For the text-containing cell, return its midpoint in (x, y) coordinate format. 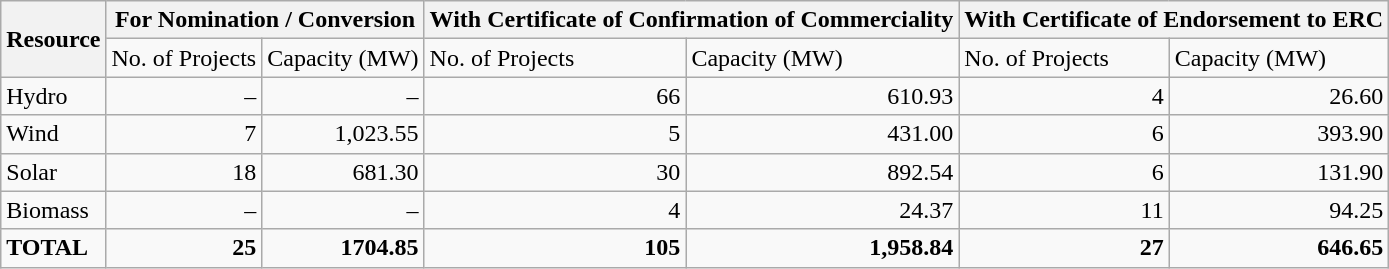
30 (555, 172)
26.60 (1278, 96)
1704.85 (343, 248)
431.00 (822, 134)
For Nomination / Conversion (265, 20)
11 (1064, 210)
892.54 (822, 172)
Solar (54, 172)
Resource (54, 39)
24.37 (822, 210)
7 (184, 134)
27 (1064, 248)
18 (184, 172)
1,023.55 (343, 134)
681.30 (343, 172)
TOTAL (54, 248)
131.90 (1278, 172)
With Certificate of Confirmation of Commerciality (692, 20)
Hydro (54, 96)
105 (555, 248)
Biomass (54, 210)
393.90 (1278, 134)
646.65 (1278, 248)
94.25 (1278, 210)
610.93 (822, 96)
5 (555, 134)
With Certificate of Endorsement to ERC (1174, 20)
Wind (54, 134)
1,958.84 (822, 248)
66 (555, 96)
25 (184, 248)
